Capture the cell that displays the provided text and extract its [X, Y] central coordinate. 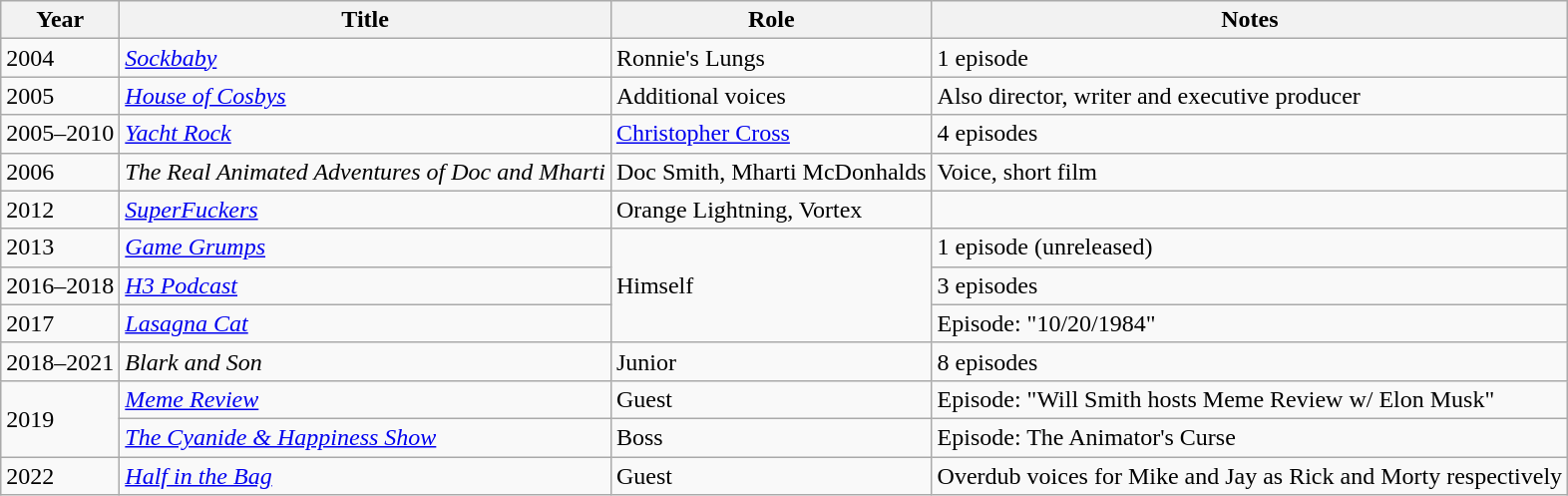
Episode: The Animator's Curse [1250, 437]
Orange Lightning, Vortex [771, 210]
Himself [771, 285]
1 episode (unreleased) [1250, 248]
2016–2018 [60, 285]
Title [365, 20]
2017 [60, 323]
H3 Podcast [365, 285]
4 episodes [1250, 134]
Voice, short film [1250, 172]
House of Cosbys [365, 96]
Blark and Son [365, 361]
2018–2021 [60, 361]
Notes [1250, 20]
Meme Review [365, 399]
2004 [60, 58]
2005 [60, 96]
2005–2010 [60, 134]
Year [60, 20]
8 episodes [1250, 361]
2022 [60, 476]
Ronnie's Lungs [771, 58]
2006 [60, 172]
Yacht Rock [365, 134]
The Real Animated Adventures of Doc and Mharti [365, 172]
Episode: "Will Smith hosts Meme Review w/ Elon Musk" [1250, 399]
Also director, writer and executive producer [1250, 96]
Game Grumps [365, 248]
Episode: "10/20/1984" [1250, 323]
2013 [60, 248]
SuperFuckers [365, 210]
The Cyanide & Happiness Show [365, 437]
Junior [771, 361]
Christopher Cross [771, 134]
1 episode [1250, 58]
Additional voices [771, 96]
Overdub voices for Mike and Jay as Rick and Morty respectively [1250, 476]
2019 [60, 418]
Doc Smith, Mharti McDonhalds [771, 172]
Half in the Bag [365, 476]
3 episodes [1250, 285]
Lasagna Cat [365, 323]
Sockbaby [365, 58]
Boss [771, 437]
Role [771, 20]
2012 [60, 210]
